Scan for the cell matching the given text and deliver its (x, y) coordinate at center. 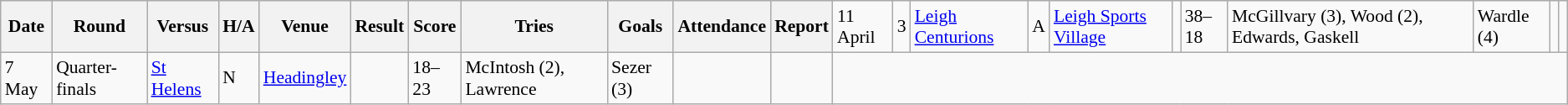
Sezer (3) (641, 77)
Wardle (4) (1512, 27)
Attendance (722, 27)
McIntosh (2), Lawrence (534, 77)
18–23 (435, 77)
Date (27, 27)
McGillvary (3), Wood (2), Edwards, Gaskell (1351, 27)
Leigh Centurions (970, 27)
Quarter-finals (100, 77)
3 (901, 27)
Result (380, 27)
Round (100, 27)
7 May (27, 77)
Goals (641, 27)
38–18 (1204, 27)
H/A (239, 27)
Leigh Sports Village (1111, 27)
Score (435, 27)
A (1039, 27)
11 April (863, 27)
Tries (534, 27)
Venue (305, 27)
Report (801, 27)
N (239, 77)
Versus (183, 27)
Headingley (305, 77)
St Helens (183, 77)
